Scan for the cell matching the given text and deliver its [x, y] coordinate at center. 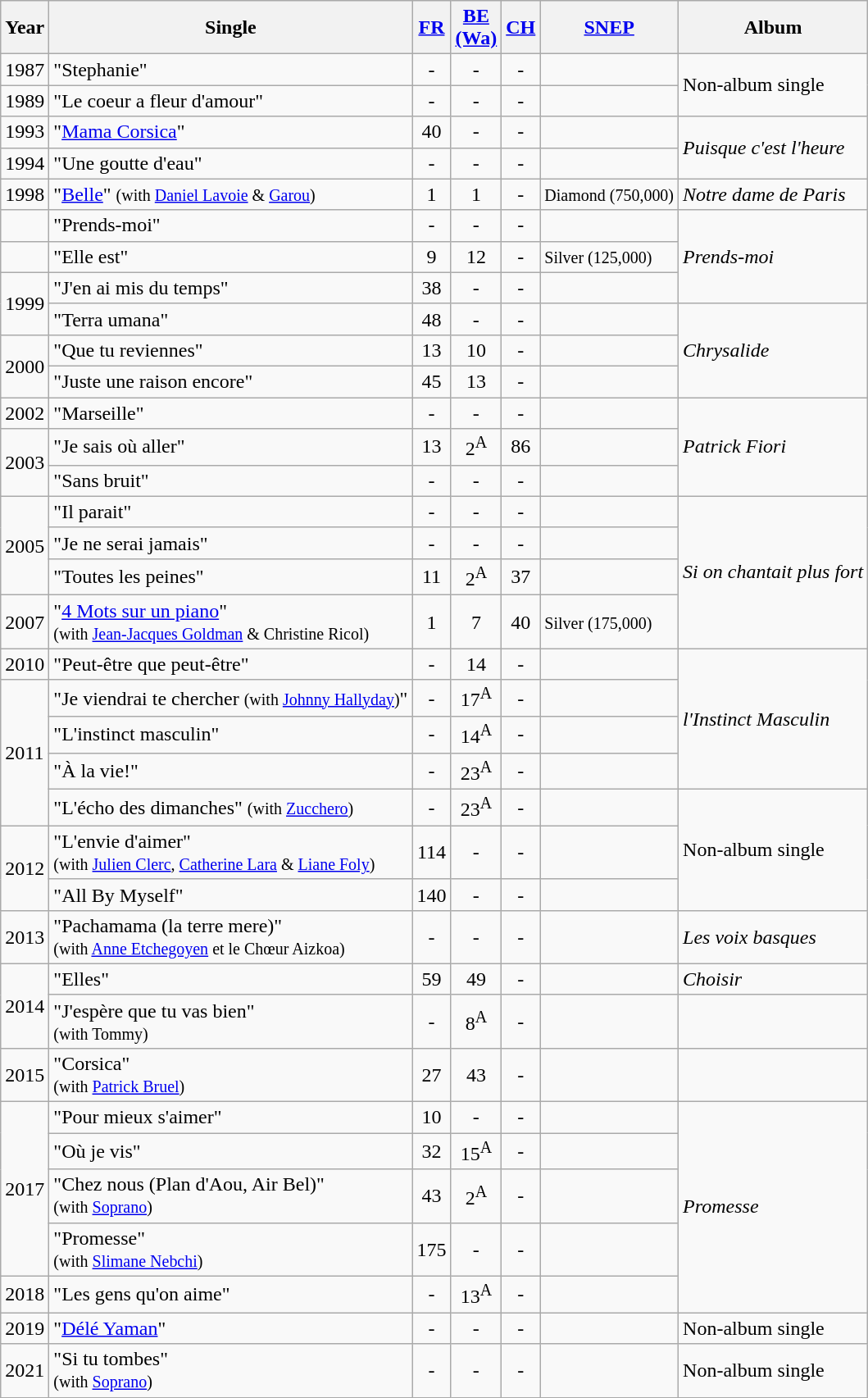
Notre dame de Paris [774, 194]
Chrysalide [774, 350]
15A [476, 1151]
"À la vie!" [231, 771]
2005 [25, 546]
"J'en ai mis du temps" [231, 288]
Silver (125,000) [610, 257]
"Peut-être que peut-être" [231, 664]
11 [431, 577]
"Où je vis" [231, 1151]
"J'espère que tu vas bien" (with Tommy) [231, 1022]
"Mama Corsica" [231, 132]
"Marseille" [231, 412]
"Elles" [231, 979]
Diamond (750,000) [610, 194]
"Délé Yaman" [231, 1328]
"Je ne serai jamais" [231, 543]
37 [521, 577]
"Si tu tombes" (with Soprano) [231, 1371]
"Belle" (with Daniel Lavoie & Garou) [231, 194]
14 [476, 664]
"Pour mieux s'aimer" [231, 1118]
BE (Wa) [476, 28]
"Chez nous (Plan d'Aou, Air Bel)"(with Soprano) [231, 1195]
2013 [25, 936]
l'Instinct Masculin [774, 719]
"Toutes les peines" [231, 577]
Prends-moi [774, 257]
"Le coeur a fleur d'amour" [231, 101]
"4 Mots sur un piano" (with Jean-Jacques Goldman & Christine Ricol) [231, 622]
"Elle est" [231, 257]
2003 [25, 462]
175 [431, 1250]
86 [521, 448]
1989 [25, 101]
1993 [25, 132]
2014 [25, 1005]
"Que tu reviennes" [231, 350]
"All By Myself" [231, 895]
Year [25, 28]
Les voix basques [774, 936]
59 [431, 979]
1999 [25, 303]
"Je viendrai te chercher (with Johnny Hallyday)" [231, 699]
8A [476, 1022]
Promesse [774, 1207]
38 [431, 288]
1987 [25, 70]
"Juste une raison encore" [231, 381]
FR [431, 28]
12 [476, 257]
14A [476, 735]
2002 [25, 412]
2007 [25, 622]
1998 [25, 194]
9 [431, 257]
45 [431, 381]
"Corsica" (with Patrick Bruel) [231, 1076]
27 [431, 1076]
"Stephanie" [231, 70]
1994 [25, 163]
"Il parait" [231, 512]
Album [774, 28]
2017 [25, 1189]
2019 [25, 1328]
"Pachamama (la terre mere)" (with Anne Etchegoyen et le Chœur Aizkoa) [231, 936]
114 [431, 853]
7 [476, 622]
"Les gens qu'on aime" [231, 1294]
Si on chantait plus fort [774, 572]
"Une goutte d'eau" [231, 163]
"L'écho des dimanches" (with Zucchero) [231, 808]
Choisir [774, 979]
2011 [25, 753]
2012 [25, 867]
Silver (175,000) [610, 622]
32 [431, 1151]
2000 [25, 366]
"Prends-moi" [231, 225]
"Terra umana" [231, 319]
2010 [25, 664]
2021 [25, 1371]
Puisque c'est l'heure [774, 148]
"Sans bruit" [231, 480]
"L'instinct masculin" [231, 735]
13A [476, 1294]
Patrick Fiori [774, 446]
CH [521, 28]
"Je sais où aller" [231, 448]
Single [231, 28]
"Promesse"(with Slimane Nebchi) [231, 1250]
2015 [25, 1076]
2018 [25, 1294]
17A [476, 699]
"L'envie d'aimer" (with Julien Clerc, Catherine Lara & Liane Foly) [231, 853]
140 [431, 895]
48 [431, 319]
49 [476, 979]
SNEP [610, 28]
